From the cell containing the given text, extract its center point as [x, y] coordinate. 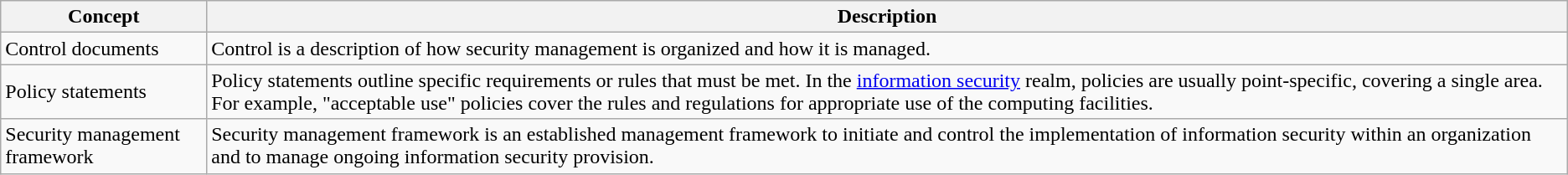
Control documents [104, 49]
Control is a description of how security management is organized and how it is managed. [888, 49]
Concept [104, 17]
Security management framework [104, 146]
Description [888, 17]
Policy statements [104, 92]
